Determine the (x, y) coordinate at the center of the cell enclosing the given text.  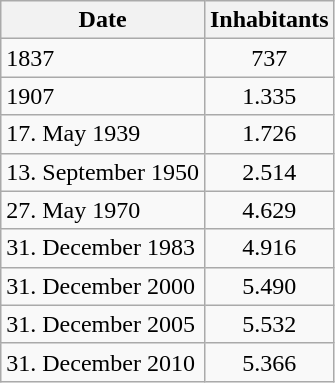
31. December 1983 (103, 248)
1.726 (269, 134)
1907 (103, 96)
1837 (103, 58)
1.335 (269, 96)
27. May 1970 (103, 210)
4.629 (269, 210)
31. December 2010 (103, 362)
5.366 (269, 362)
Inhabitants (269, 20)
17. May 1939 (103, 134)
31. December 2005 (103, 324)
13. September 1950 (103, 172)
31. December 2000 (103, 286)
5.490 (269, 286)
Date (103, 20)
4.916 (269, 248)
2.514 (269, 172)
5.532 (269, 324)
737 (269, 58)
